Return the (x, y) coordinate for the center point of the cell that contains the specified text.  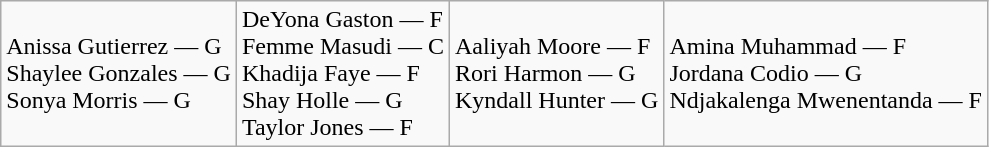
Anissa Gutierrez — GShaylee Gonzales — GSonya Morris — G (119, 74)
Aaliyah Moore — FRori Harmon — GKyndall Hunter — G (556, 74)
Amina Muhammad — FJordana Codio — GNdjakalenga Mwenentanda — F (826, 74)
DeYona Gaston — FFemme Masudi — CKhadija Faye — FShay Holle — GTaylor Jones — F (342, 74)
